Capture the cell that displays the provided text and extract its [X, Y] central coordinate. 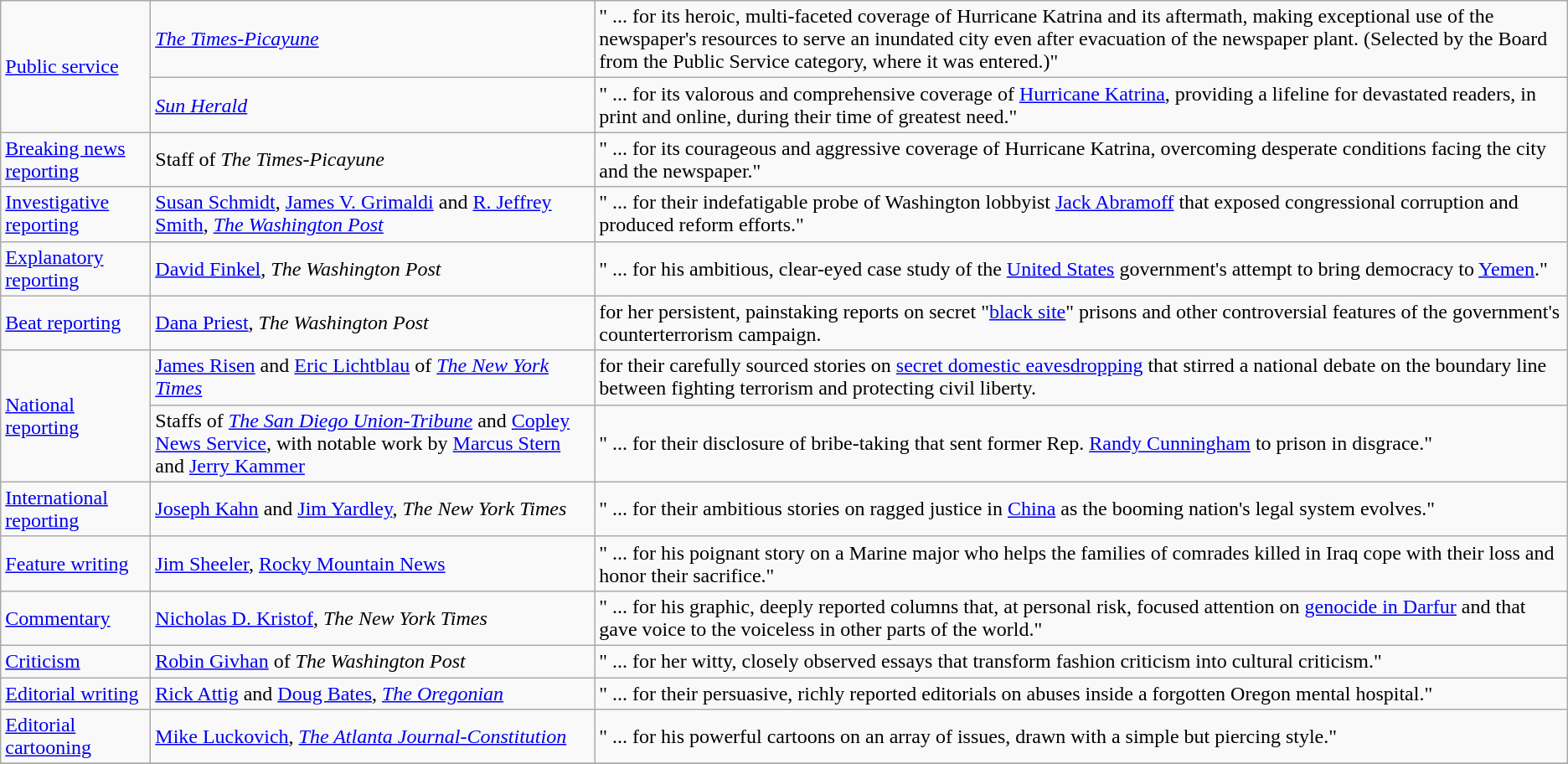
Mike Luckovich, The Atlanta Journal-Constitution [373, 737]
Staff of The Times-Picayune [373, 159]
" ... for his ambitious, clear-eyed case study of the United States government's attempt to bring democracy to Yemen." [1081, 268]
" ... for its courageous and aggressive coverage of Hurricane Katrina, overcoming desperate conditions facing the city and the newspaper." [1081, 159]
Beat reporting [75, 323]
" ... for her witty, closely observed essays that transform fashion criticism into cultural criticism." [1081, 661]
" ... for their disclosure of bribe-taking that sent former Rep. Randy Cunningham to prison in disgrace." [1081, 443]
Rick Attig and Doug Bates, The Oregonian [373, 693]
Staffs of The San Diego Union-Tribune and Copley News Service, with notable work by Marcus Stern and Jerry Kammer [373, 443]
Feature writing [75, 563]
Breaking news reporting [75, 159]
Commentary [75, 618]
" ... for their ambitious stories on ragged justice in China as the booming nation's legal system evolves." [1081, 509]
" ... for their persuasive, richly reported editorials on abuses inside a forgotten Oregon mental hospital." [1081, 693]
Editorial writing [75, 693]
James Risen and Eric Lichtblau of The New York Times [373, 377]
" ... for his poignant story on a Marine major who helps the families of comrades killed in Iraq cope with their loss and honor their sacrifice." [1081, 563]
Jim Sheeler, Rocky Mountain News [373, 563]
Public service [75, 67]
Nicholas D. Kristof, The New York Times [373, 618]
Investigative reporting [75, 214]
Explanatory reporting [75, 268]
" ... for his powerful cartoons on an array of issues, drawn with a simple but piercing style." [1081, 737]
David Finkel, The Washington Post [373, 268]
Sun Herald [373, 106]
Editorial cartooning [75, 737]
Susan Schmidt, James V. Grimaldi and R. Jeffrey Smith, The Washington Post [373, 214]
Criticism [75, 661]
The Times-Picayune [373, 39]
Joseph Kahn and Jim Yardley, The New York Times [373, 509]
Dana Priest, The Washington Post [373, 323]
Robin Givhan of The Washington Post [373, 661]
" ... for their indefatigable probe of Washington lobbyist Jack Abramoff that exposed congressional corruption and produced reform efforts." [1081, 214]
National reporting [75, 416]
International reporting [75, 509]
